Locate the cell with the specified text and output its (X, Y) center coordinate. 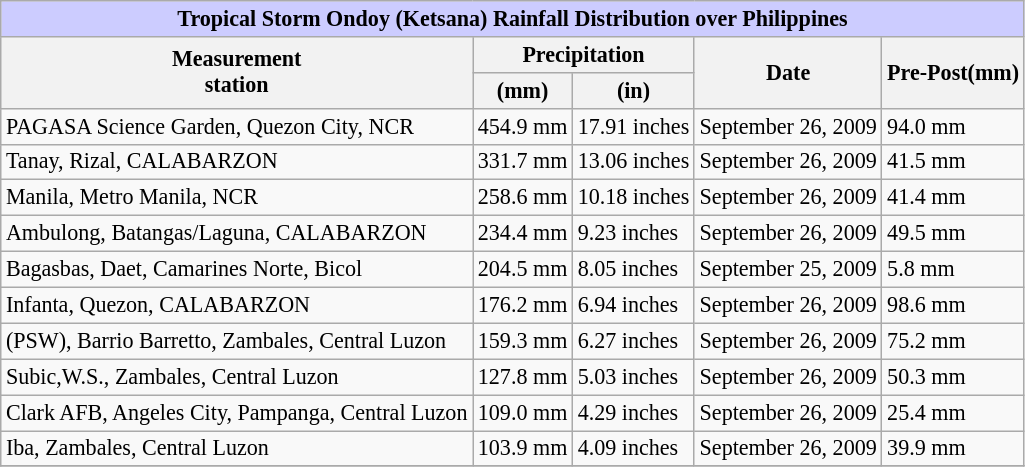
13.06 inches (633, 162)
4.29 inches (633, 412)
49.5 mm (953, 233)
4.09 inches (633, 448)
159.3 mm (523, 341)
Tropical Storm Ondoy (Ketsana) Rainfall Distribution over Philippines (512, 18)
September 25, 2009 (788, 269)
10.18 inches (633, 198)
50.3 mm (953, 377)
(mm) (523, 90)
331.7 mm (523, 162)
6.27 inches (633, 341)
Manila, Metro Manila, NCR (237, 198)
41.5 mm (953, 162)
39.9 mm (953, 448)
98.6 mm (953, 305)
PAGASA Science Garden, Quezon City, NCR (237, 126)
204.5 mm (523, 269)
Clark AFB, Angeles City, Pampanga, Central Luzon (237, 412)
Ambulong, Batangas/Laguna, CALABARZON (237, 233)
127.8 mm (523, 377)
109.0 mm (523, 412)
6.94 inches (633, 305)
Iba, Zambales, Central Luzon (237, 448)
234.4 mm (523, 233)
258.6 mm (523, 198)
Precipitation (584, 54)
103.9 mm (523, 448)
75.2 mm (953, 341)
(PSW), Barrio Barretto, Zambales, Central Luzon (237, 341)
5.03 inches (633, 377)
Tanay, Rizal, CALABARZON (237, 162)
Pre-Post(mm) (953, 72)
9.23 inches (633, 233)
94.0 mm (953, 126)
(in) (633, 90)
8.05 inches (633, 269)
25.4 mm (953, 412)
5.8 mm (953, 269)
17.91 inches (633, 126)
Subic,W.S., Zambales, Central Luzon (237, 377)
Date (788, 72)
454.9 mm (523, 126)
Measurementstation (237, 72)
Infanta, Quezon, CALABARZON (237, 305)
41.4 mm (953, 198)
176.2 mm (523, 305)
Bagasbas, Daet, Camarines Norte, Bicol (237, 269)
